Detect which cell encompasses the target text, then output its (X, Y) center coordinate. 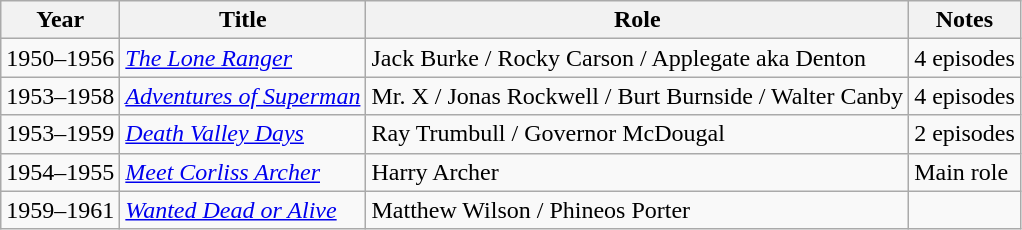
1959–1961 (60, 210)
Role (638, 20)
Ray Trumbull / Governor McDougal (638, 134)
Adventures of Superman (243, 96)
Year (60, 20)
Mr. X / Jonas Rockwell / Burt Burnside / Walter Canby (638, 96)
Death Valley Days (243, 134)
Harry Archer (638, 172)
Matthew Wilson / Phineos Porter (638, 210)
1953–1959 (60, 134)
Title (243, 20)
Wanted Dead or Alive (243, 210)
Notes (965, 20)
1950–1956 (60, 58)
1954–1955 (60, 172)
1953–1958 (60, 96)
Jack Burke / Rocky Carson / Applegate aka Denton (638, 58)
The Lone Ranger (243, 58)
Meet Corliss Archer (243, 172)
Main role (965, 172)
2 episodes (965, 134)
